Determine the (X, Y) coordinate at the center of the cell enclosing the given text.  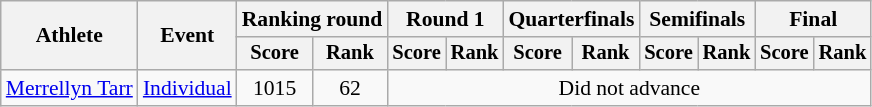
Final (813, 19)
Individual (188, 88)
Ranking round (312, 19)
Quarterfinals (571, 19)
Semifinals (697, 19)
62 (350, 88)
Round 1 (445, 19)
Merrellyn Tarr (70, 88)
1015 (275, 88)
Event (188, 36)
Athlete (70, 36)
Did not advance (629, 88)
